Pinpoint the cell where the given text exists, returning its [X, Y] midpoint coordinate. 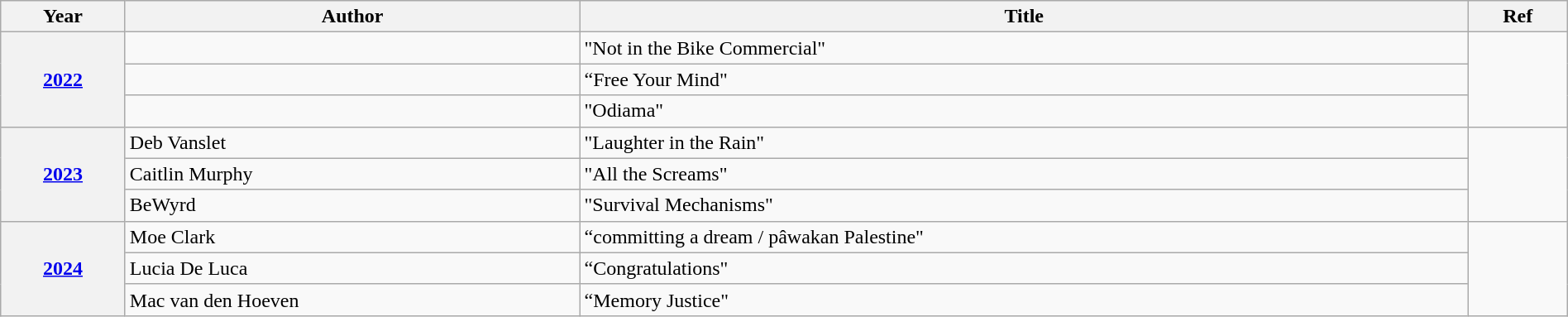
BeWyrd [352, 205]
"All the Screams" [1024, 174]
Moe Clark [352, 237]
Caitlin Murphy [352, 174]
“committing a dream / pâwakan Palestine" [1024, 237]
Author [352, 17]
Title [1024, 17]
“Memory Justice" [1024, 300]
“Free Your Mind" [1024, 79]
Mac van den Hoeven [352, 300]
2024 [63, 268]
Year [63, 17]
Lucia De Luca [352, 268]
“Congratulations" [1024, 268]
2023 [63, 174]
"Survival Mechanisms" [1024, 205]
"Not in the Bike Commercial" [1024, 48]
2022 [63, 79]
Ref [1518, 17]
"Odiama" [1024, 111]
Deb Vanslet [352, 142]
"Laughter in the Rain" [1024, 142]
